Scan for the cell matching the given text and deliver its (X, Y) coordinate at center. 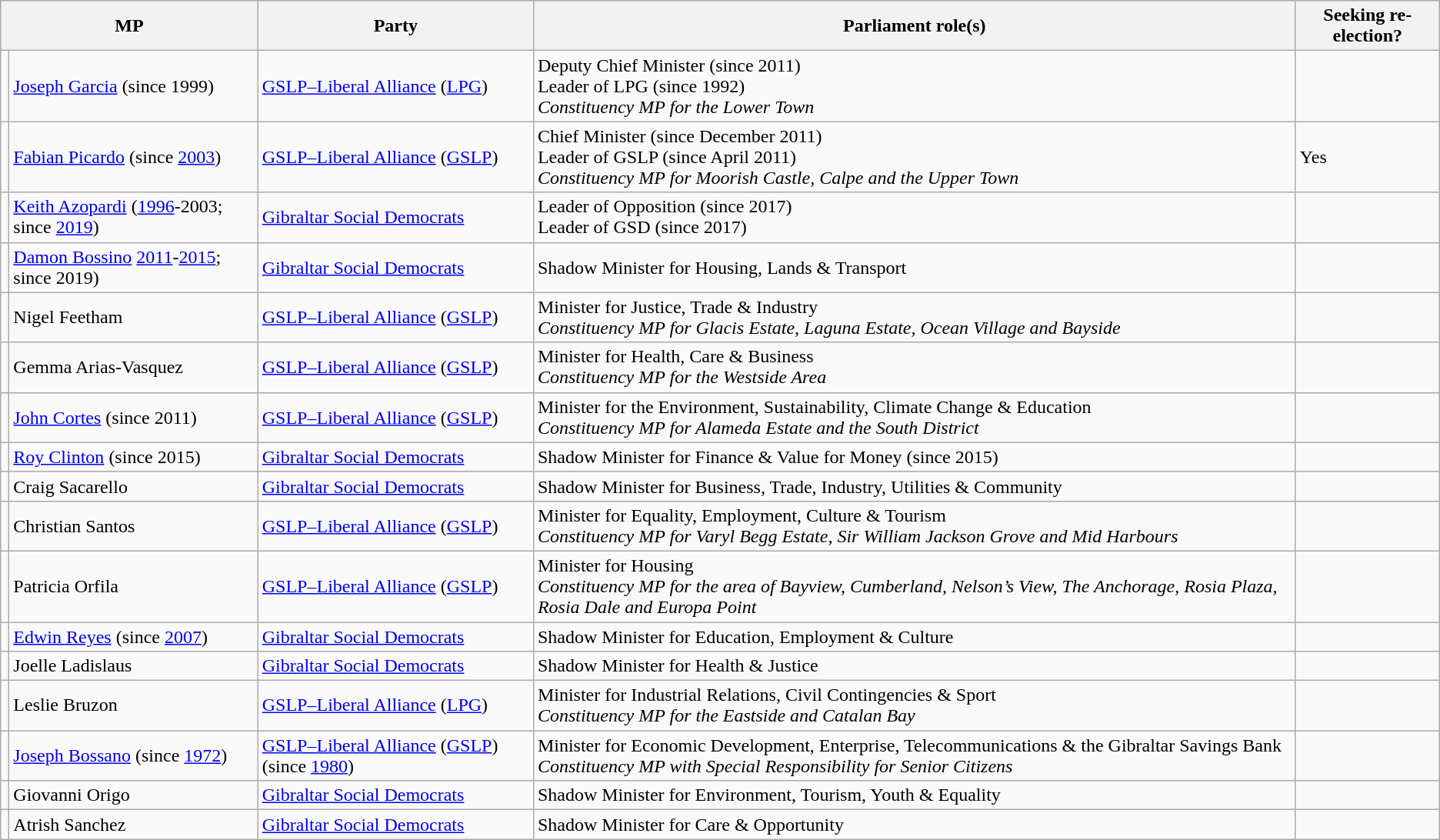
Shadow Minister for Education, Employment & Culture (914, 636)
Roy Clinton (since 2015) (134, 457)
Shadow Minister for Health & Justice (914, 666)
Giovanni Origo (134, 795)
Patricia Orfila (134, 586)
Minister for Health, Care & BusinessConstituency MP for the Westside Area (914, 368)
Minister for HousingConstituency MP for the area of Bayview, Cumberland, Nelson’s View, The Anchorage, Rosia Plaza, Rosia Dale and Europa Point (914, 586)
Chief Minister (since December 2011)Leader of GSLP (since April 2011)Constituency MP for Moorish Castle, Calpe and the Upper Town (914, 157)
Shadow Minister for Care & Opportunity (914, 825)
Atrish Sanchez (134, 825)
Christian Santos (134, 526)
Parliament role(s) (914, 26)
Shadow Minister for Business, Trade, Industry, Utilities & Community (914, 486)
Party (395, 26)
Gemma Arias-Vasquez (134, 368)
Leader of Opposition (since 2017)Leader of GSD (since 2017) (914, 217)
Edwin Reyes (since 2007) (134, 636)
Shadow Minister for Environment, Tourism, Youth & Equality (914, 795)
Minister for the Environment, Sustainability, Climate Change & EducationConstituency MP for Alameda Estate and the South District (914, 417)
Joelle Ladislaus (134, 666)
Seeking re-election? (1368, 26)
Nigel Feetham (134, 317)
Shadow Minister for Finance & Value for Money (since 2015) (914, 457)
Keith Azopardi (1996-2003; since 2019) (134, 217)
Craig Sacarello (134, 486)
Damon Bossino 2011-2015; since 2019) (134, 268)
John Cortes (since 2011) (134, 417)
Yes (1368, 157)
Joseph Garcia (since 1999) (134, 86)
Minister for Equality, Employment, Culture & TourismConstituency MP for Varyl Begg Estate, Sir William Jackson Grove and Mid Harbours (914, 526)
Leslie Bruzon (134, 706)
Deputy Chief Minister (since 2011)Leader of LPG (since 1992)Constituency MP for the Lower Town (914, 86)
Minister for Justice, Trade & IndustryConstituency MP for Glacis Estate, Laguna Estate, Ocean Village and Bayside (914, 317)
MP (129, 26)
Joseph Bossano (since 1972) (134, 755)
Fabian Picardo (since 2003) (134, 157)
Shadow Minister for Housing, Lands & Transport (914, 268)
GSLP–Liberal Alliance (GSLP) (since 1980) (395, 755)
Minister for Industrial Relations, Civil Contingencies & SportConstituency MP for the Eastside and Catalan Bay (914, 706)
